Extract the [x, y] coordinate from the center of the cell holding the provided text.  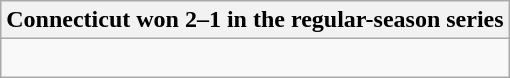
Connecticut won 2–1 in the regular-season series [255, 20]
